Provide the [x, y] coordinate of the cell's center where the given text is located.  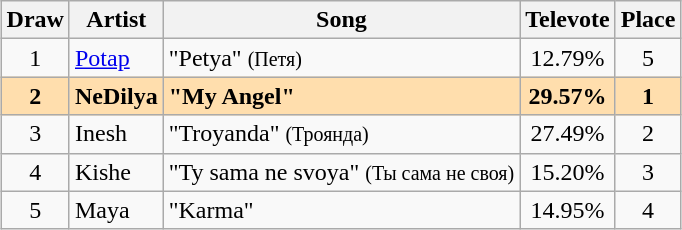
NeDilya [116, 96]
15.20% [568, 172]
Artist [116, 20]
"Ty sama ne svoya" (Ты сама не своя) [342, 172]
Place [648, 20]
Kishe [116, 172]
14.95% [568, 210]
Draw [35, 20]
Maya [116, 210]
"Karma" [342, 210]
"My Angel" [342, 96]
27.49% [568, 134]
"Petya" (Петя) [342, 58]
Song [342, 20]
29.57% [568, 96]
"Troyanda" (Троянда) [342, 134]
12.79% [568, 58]
Potap [116, 58]
Inesh [116, 134]
Televote [568, 20]
